Output the (x, y) coordinate of the center of the cell containing the given text.  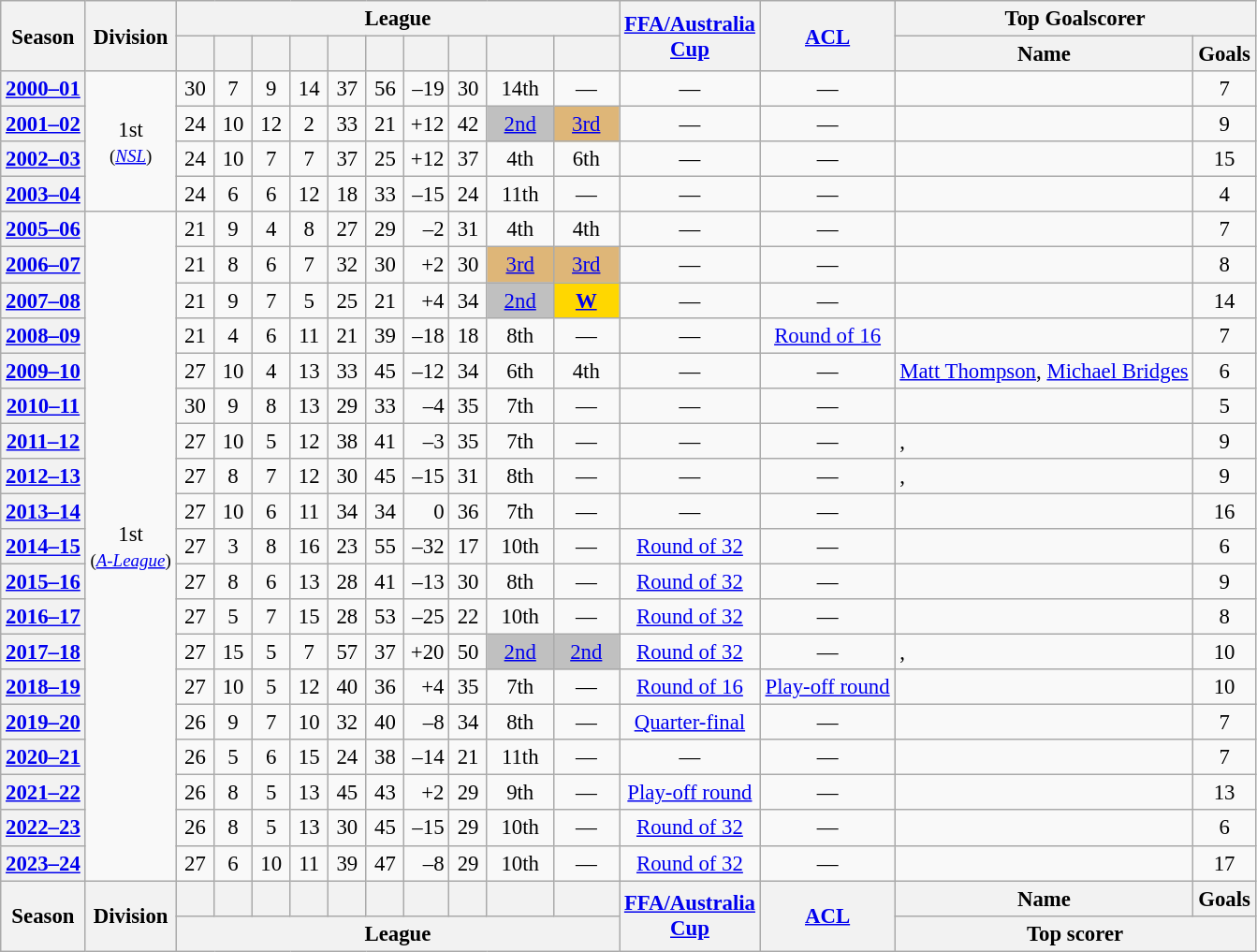
Matt Thompson, Michael Bridges (1045, 371)
2007–08 (43, 300)
–18 (427, 335)
–32 (427, 547)
56 (386, 89)
2023–24 (43, 863)
–4 (427, 405)
2019–20 (43, 723)
23 (348, 547)
2014–15 (43, 547)
9th (520, 793)
Quarter-final (691, 723)
–2 (427, 229)
42 (468, 124)
Top Goalscorer (1074, 19)
2022–23 (43, 828)
43 (386, 793)
–13 (427, 581)
2011–12 (43, 441)
W (586, 300)
53 (386, 617)
2008–09 (43, 335)
2 (309, 124)
2013–14 (43, 511)
55 (386, 547)
–25 (427, 617)
2018–19 (43, 687)
2001–02 (43, 124)
47 (386, 863)
22 (468, 617)
2016–17 (43, 617)
0 (427, 511)
2000–01 (43, 89)
1st(A-League) (131, 546)
+20 (427, 652)
1st(NSL) (131, 141)
50 (468, 652)
2009–10 (43, 371)
2010–11 (43, 405)
57 (348, 652)
–12 (427, 371)
14th (520, 89)
2006–07 (43, 265)
–19 (427, 89)
Top scorer (1074, 933)
2002–03 (43, 159)
–14 (427, 757)
2017–18 (43, 652)
2015–16 (43, 581)
2003–04 (43, 195)
2005–06 (43, 229)
2021–22 (43, 793)
–3 (427, 441)
2020–21 (43, 757)
3 (234, 547)
2012–13 (43, 476)
